Return (X, Y) of the center of cell containing provided text 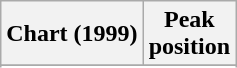
Chart (1999) (72, 34)
Peakposition (189, 34)
